Return (X, Y) of the center of cell containing provided text 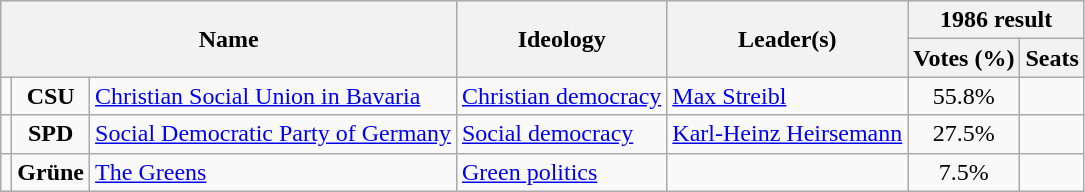
7.5% (964, 172)
Votes (%) (964, 58)
Name (229, 39)
Grüne (51, 172)
CSU (51, 96)
Green politics (561, 172)
Social democracy (561, 134)
Christian democracy (561, 96)
1986 result (996, 20)
SPD (51, 134)
Leader(s) (788, 39)
Max Streibl (788, 96)
Karl-Heinz Heirsemann (788, 134)
55.8% (964, 96)
The Greens (274, 172)
Ideology (561, 39)
Social Democratic Party of Germany (274, 134)
27.5% (964, 134)
Christian Social Union in Bavaria (274, 96)
Seats (1052, 58)
